Output the (x, y) coordinate of the center of the cell containing the given text.  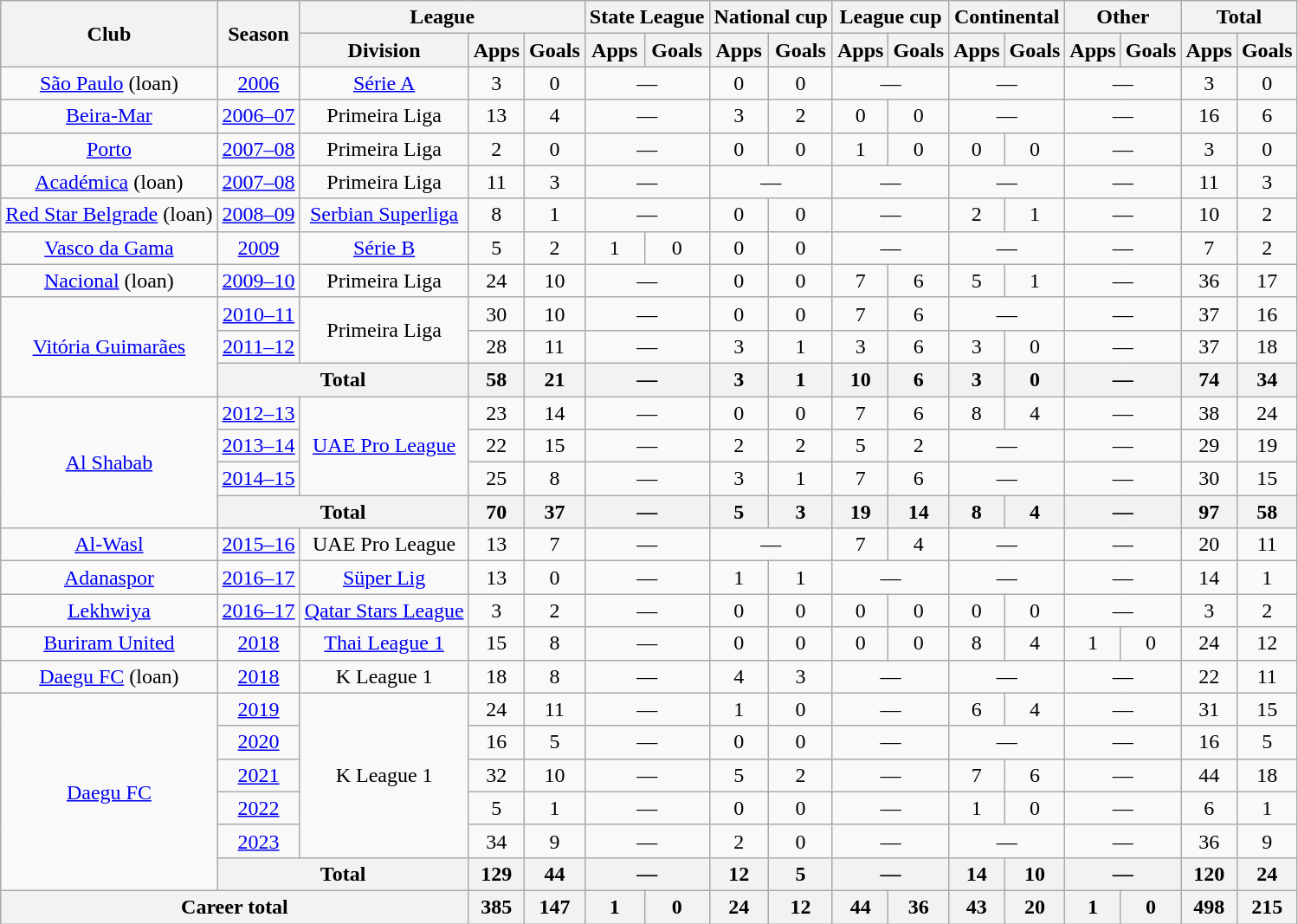
Season (258, 34)
129 (496, 874)
2011–12 (258, 346)
28 (496, 346)
National cup (771, 17)
Career total (235, 907)
32 (496, 775)
498 (1209, 907)
2013–14 (258, 446)
2019 (258, 709)
120 (1209, 874)
Serbian Superliga (384, 215)
Daegu FC (loan) (109, 676)
Série A (384, 83)
97 (1209, 512)
2014–15 (258, 479)
74 (1209, 379)
25 (496, 479)
Süper Lig (384, 578)
70 (496, 512)
2020 (258, 742)
2006–07 (258, 116)
Thai League 1 (384, 643)
2006 (258, 83)
38 (1209, 413)
Lekhwiya (109, 611)
43 (977, 907)
League (442, 17)
Club (109, 34)
2021 (258, 775)
Other (1123, 17)
147 (555, 907)
2008–09 (258, 215)
2010–11 (258, 313)
215 (1267, 907)
2012–13 (258, 413)
League cup (890, 17)
Al-Wasl (109, 545)
29 (1209, 446)
385 (496, 907)
Division (384, 50)
31 (1209, 709)
Adanaspor (109, 578)
23 (496, 413)
Vasco da Gama (109, 248)
São Paulo (loan) (109, 83)
Académica (loan) (109, 182)
21 (555, 379)
2015–16 (258, 545)
State League (647, 17)
Série B (384, 248)
2023 (258, 841)
Nacional (loan) (109, 281)
Red Star Belgrade (loan) (109, 215)
Qatar Stars League (384, 611)
Daegu FC (109, 792)
Buriram United (109, 643)
2022 (258, 808)
Al Shabab (109, 462)
Beira-Mar (109, 116)
Porto (109, 149)
2009 (258, 248)
Vitória Guimarães (109, 346)
Continental (1007, 17)
17 (1267, 281)
2009–10 (258, 281)
